Locate the cell with the specified text and output its [X, Y] center coordinate. 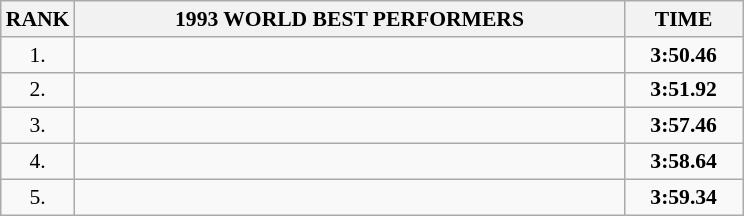
3. [38, 126]
3:59.34 [684, 197]
5. [38, 197]
3:57.46 [684, 126]
3:51.92 [684, 90]
2. [38, 90]
3:50.46 [684, 55]
TIME [684, 19]
4. [38, 162]
3:58.64 [684, 162]
1. [38, 55]
RANK [38, 19]
1993 WORLD BEST PERFORMERS [349, 19]
